Provide the [X, Y] coordinate of the cell's center where the given text is located.  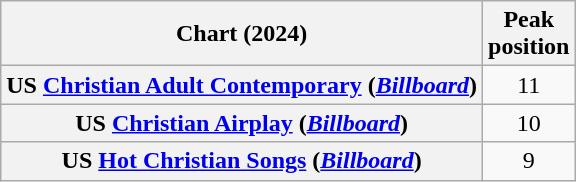
US Christian Adult Contemporary (Billboard) [242, 85]
Peakposition [529, 34]
10 [529, 123]
9 [529, 161]
11 [529, 85]
US Christian Airplay (Billboard) [242, 123]
Chart (2024) [242, 34]
US Hot Christian Songs (Billboard) [242, 161]
